Provide the [x, y] coordinate of the cell's center where the given text is located.  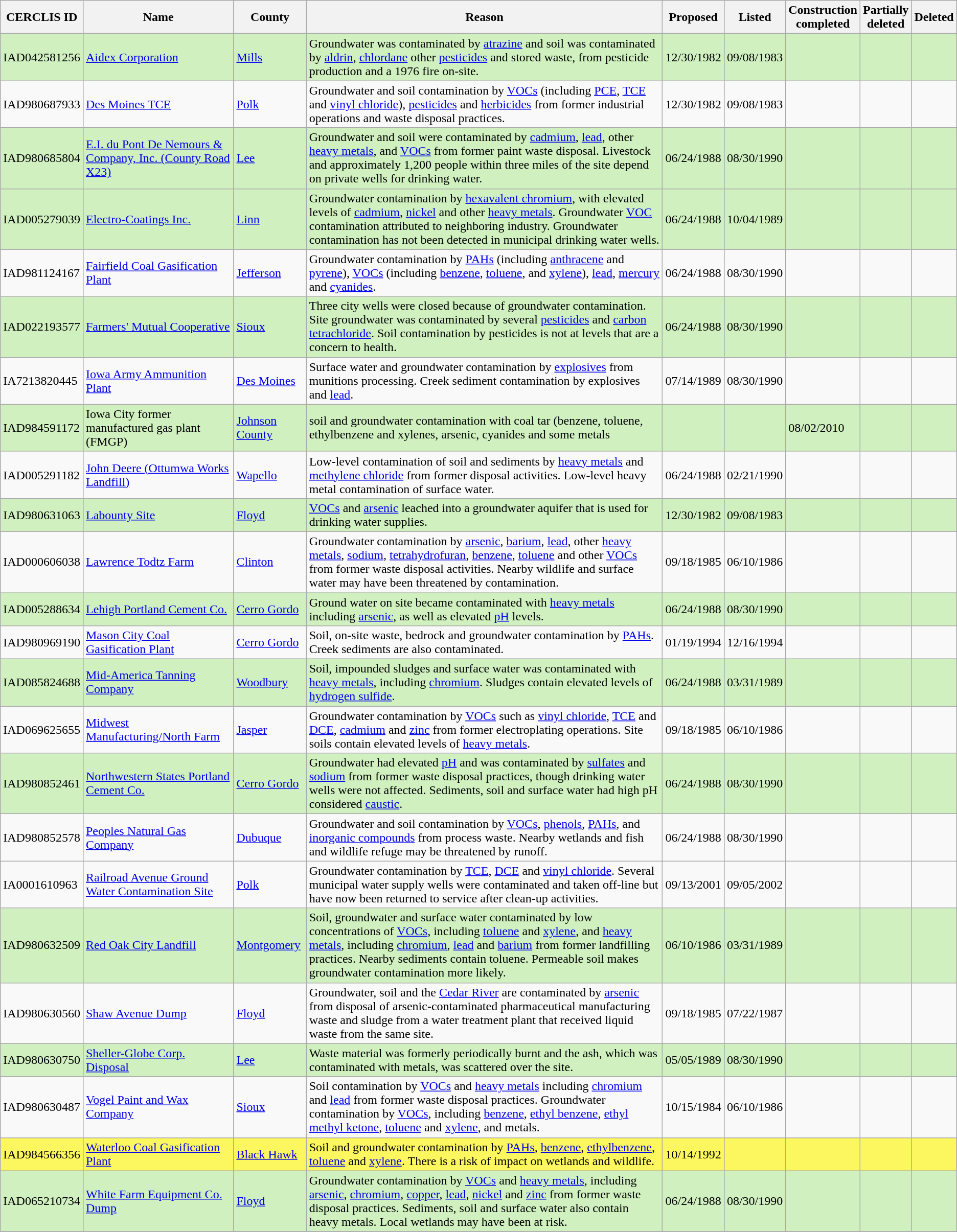
IAD984591172 [42, 428]
Fairfield Coal Gasification Plant [158, 273]
Lawrence Todtz Farm [158, 562]
Lehigh Portland Cement Co. [158, 609]
08/02/2010 [823, 428]
IAD980687933 [42, 104]
Farmers' Mutual Cooperative [158, 327]
Wapello [270, 475]
12/16/1994 [755, 643]
Constructioncompleted [823, 17]
soil and groundwater contamination with coal tar (benzene, toluene, ethylbenzene and xylenes, arsenic, cyanides and some metals [485, 428]
IAD980630487 [42, 1107]
IAD069625655 [42, 730]
IAD005291182 [42, 475]
IAD022193577 [42, 327]
Red Oak City Landfill [158, 945]
Iowa City former manufactured gas plant (FMGP) [158, 428]
Surface water and groundwater contamination by explosives from munitions processing. Creek sediment contamination by explosives and lead. [485, 381]
10/14/1992 [693, 1154]
IAD980969190 [42, 643]
Soil and groundwater contamination by PAHs, benzene, ethylbenzene, toluene and xylene. There is a risk of impact on wetlands and wildlife. [485, 1154]
Mid-America Tanning Company [158, 683]
Railroad Avenue Ground Water Contamination Site [158, 885]
02/21/1990 [755, 475]
IAD042581256 [42, 57]
Vogel Paint and Wax Company [158, 1107]
IAD005279039 [42, 219]
IAD005288634 [42, 609]
Johnson County [270, 428]
E.I. du Pont De Nemours & Company, Inc. (County Road X23) [158, 158]
IAD980630750 [42, 1060]
Shaw Avenue Dump [158, 1013]
07/14/1989 [693, 381]
IAD000606038 [42, 562]
09/05/2002 [755, 885]
Northwestern States Portland Cement Co. [158, 784]
Midwest Manufacturing/North Farm [158, 730]
Linn [270, 219]
Clinton [270, 562]
Waste material was formerly periodically burnt and the ash, which was contaminated with metals, was scattered over the site. [485, 1060]
Mills [270, 57]
VOCs and arsenic leached into a groundwater aquifer that is used for drinking water supplies. [485, 515]
Woodbury [270, 683]
Electro-Coatings Inc. [158, 219]
IAD980852578 [42, 838]
Black Hawk [270, 1154]
Deleted [934, 17]
Listed [755, 17]
10/04/1989 [755, 219]
IAD085824688 [42, 683]
Montgomery [270, 945]
John Deere (Ottumwa Works Landfill) [158, 475]
County [270, 17]
01/19/1994 [693, 643]
Des Moines [270, 381]
Partiallydeleted [885, 17]
Sheller-Globe Corp. Disposal [158, 1060]
Groundwater contamination by PAHs (including anthracene and pyrene), VOCs (including benzene, toluene, and xylene), lead, mercury and cyanides. [485, 273]
IA7213820445 [42, 381]
Ground water on site became contaminated with heavy metals including arsenic, as well as elevated pH levels. [485, 609]
IAD980632509 [42, 945]
09/13/2001 [693, 885]
Labounty Site [158, 515]
IAD980630560 [42, 1013]
IAD980631063 [42, 515]
Name [158, 17]
10/15/1984 [693, 1107]
White Farm Equipment Co. Dump [158, 1201]
IAD065210734 [42, 1201]
IAD980852461 [42, 784]
05/05/1989 [693, 1060]
IAD984566356 [42, 1154]
Soil, on-site waste, bedrock and groundwater contamination by PAHs. Creek sediments are also contaminated. [485, 643]
IAD981124167 [42, 273]
Aidex Corporation [158, 57]
IA0001610963 [42, 885]
IAD980685804 [42, 158]
Reason [485, 17]
Waterloo Coal Gasification Plant [158, 1154]
Des Moines TCE [158, 104]
Dubuque [270, 838]
Mason City Coal Gasification Plant [158, 643]
CERCLIS ID [42, 17]
Proposed [693, 17]
Jasper [270, 730]
Jefferson [270, 273]
Iowa Army Ammunition Plant [158, 381]
07/22/1987 [755, 1013]
Peoples Natural Gas Company [158, 838]
